For the text-containing cell, return its midpoint in (x, y) coordinate format. 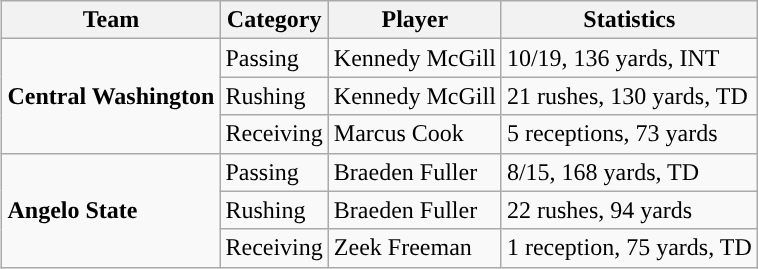
8/15, 168 yards, TD (629, 172)
Central Washington (111, 96)
Statistics (629, 20)
Angelo State (111, 210)
Category (274, 20)
10/19, 136 yards, INT (629, 58)
22 rushes, 94 yards (629, 210)
Player (414, 20)
5 receptions, 73 yards (629, 134)
Zeek Freeman (414, 248)
21 rushes, 130 yards, TD (629, 96)
Team (111, 20)
Marcus Cook (414, 134)
1 reception, 75 yards, TD (629, 248)
